Capture the cell that displays the provided text and extract its [X, Y] central coordinate. 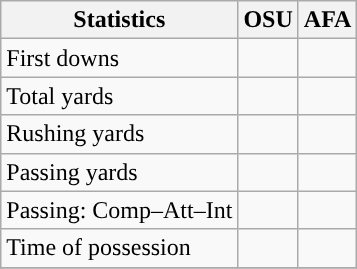
Passing: Comp–Att–Int [120, 210]
First downs [120, 58]
OSU [268, 20]
Rushing yards [120, 134]
Total yards [120, 96]
Time of possession [120, 248]
Passing yards [120, 172]
AFA [328, 20]
Statistics [120, 20]
